Extract the (x, y) coordinate from the center of the cell holding the provided text.  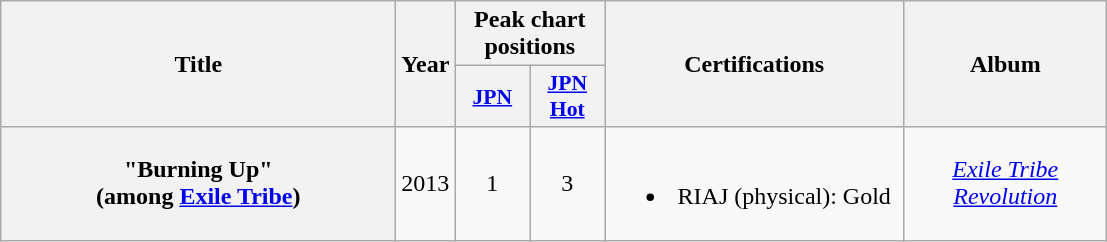
"Burning Up"(among Exile Tribe) (198, 184)
Year (426, 64)
Exile Tribe Revolution (1006, 184)
Title (198, 64)
3 (568, 184)
Certifications (754, 64)
Album (1006, 64)
1 (492, 184)
2013 (426, 184)
Peak chart positions (530, 34)
JPN Hot (568, 96)
RIAJ (physical): Gold (754, 184)
JPN (492, 96)
